Pinpoint the cell where the given text exists, returning its (X, Y) midpoint coordinate. 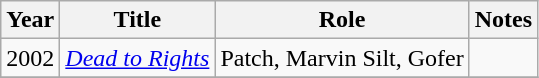
Notes (503, 20)
Year (30, 20)
Role (342, 20)
Title (138, 20)
2002 (30, 58)
Patch, Marvin Silt, Gofer (342, 58)
Dead to Rights (138, 58)
